Extract the (X, Y) coordinate from the center of the cell holding the provided text.  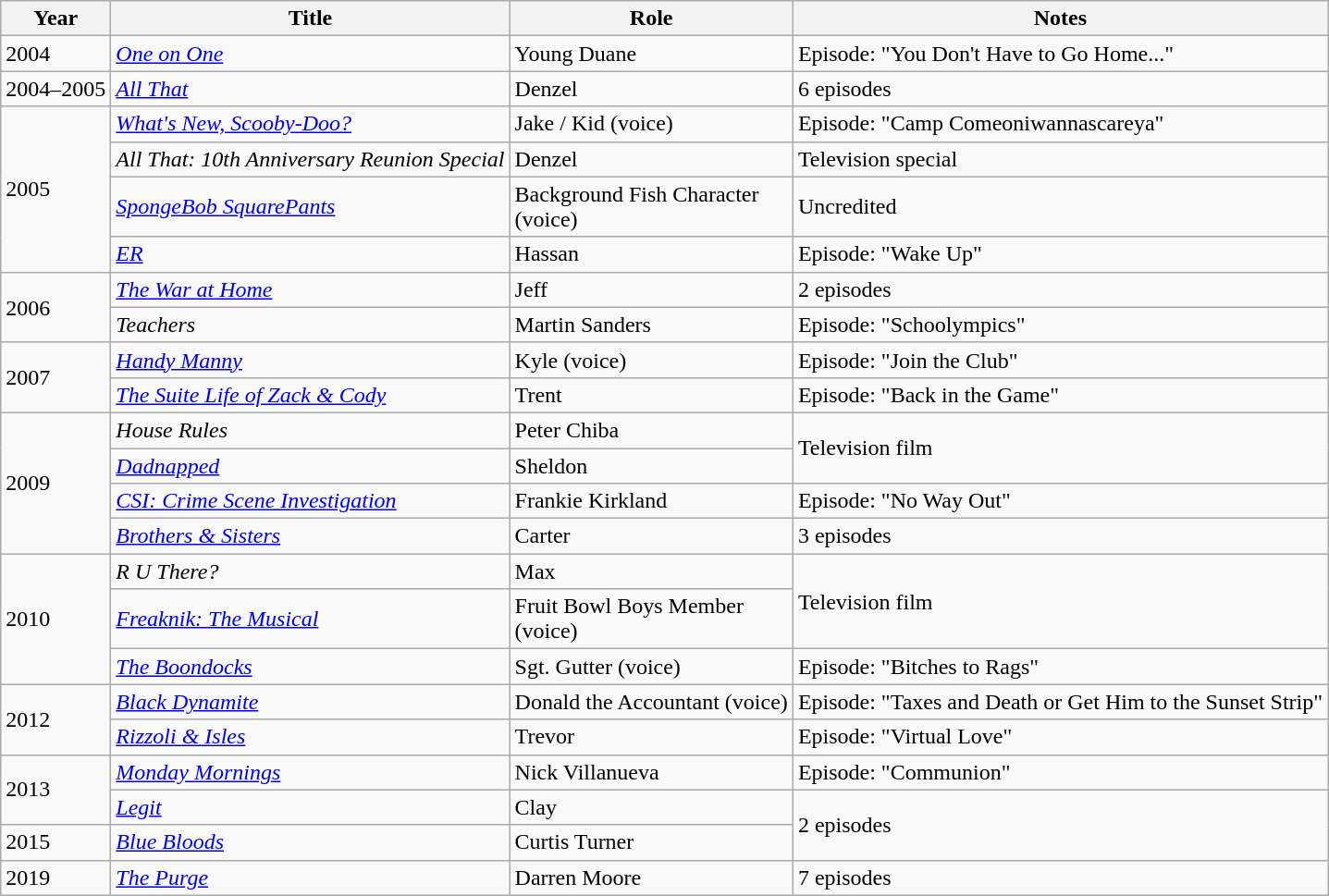
Handy Manny (311, 360)
Year (55, 18)
2005 (55, 189)
Sgt. Gutter (voice) (651, 667)
Fruit Bowl Boys Member(voice) (651, 620)
The Boondocks (311, 667)
The Suite Life of Zack & Cody (311, 395)
Rizzoli & Isles (311, 737)
3 episodes (1060, 536)
2006 (55, 307)
2013 (55, 790)
The War at Home (311, 289)
Black Dynamite (311, 702)
ER (311, 254)
Episode: "Communion" (1060, 772)
Blue Bloods (311, 842)
Episode: "Back in the Game" (1060, 395)
Trevor (651, 737)
Episode: "Virtual Love" (1060, 737)
Donald the Accountant (voice) (651, 702)
Episode: "No Way Out" (1060, 501)
Episode: "Taxes and Death or Get Him to the Sunset Strip" (1060, 702)
Sheldon (651, 465)
2015 (55, 842)
Episode: "Bitches to Rags" (1060, 667)
Martin Sanders (651, 325)
Dadnapped (311, 465)
Nick Villanueva (651, 772)
Title (311, 18)
One on One (311, 54)
Trent (651, 395)
R U There? (311, 571)
Clay (651, 807)
Episode: "Camp Comeoniwannascareya" (1060, 124)
House Rules (311, 430)
2012 (55, 719)
2019 (55, 878)
Notes (1060, 18)
SpongeBob SquarePants (311, 207)
Background Fish Character(voice) (651, 207)
2007 (55, 377)
Curtis Turner (651, 842)
Episode: "Wake Up" (1060, 254)
All That (311, 89)
2010 (55, 620)
Carter (651, 536)
The Purge (311, 878)
6 episodes (1060, 89)
2004–2005 (55, 89)
Jake / Kid (voice) (651, 124)
Freaknik: The Musical (311, 620)
Episode: "Join the Club" (1060, 360)
Jeff (651, 289)
Television special (1060, 159)
Frankie Kirkland (651, 501)
Teachers (311, 325)
7 episodes (1060, 878)
2004 (55, 54)
Episode: "Schoolympics" (1060, 325)
Monday Mornings (311, 772)
Hassan (651, 254)
2009 (55, 483)
Brothers & Sisters (311, 536)
Role (651, 18)
Legit (311, 807)
Kyle (voice) (651, 360)
Max (651, 571)
Darren Moore (651, 878)
What's New, Scooby-Doo? (311, 124)
CSI: Crime Scene Investigation (311, 501)
Young Duane (651, 54)
Episode: "You Don't Have to Go Home..." (1060, 54)
Uncredited (1060, 207)
All That: 10th Anniversary Reunion Special (311, 159)
Peter Chiba (651, 430)
